Locate the cell with the specified text and output its [x, y] center coordinate. 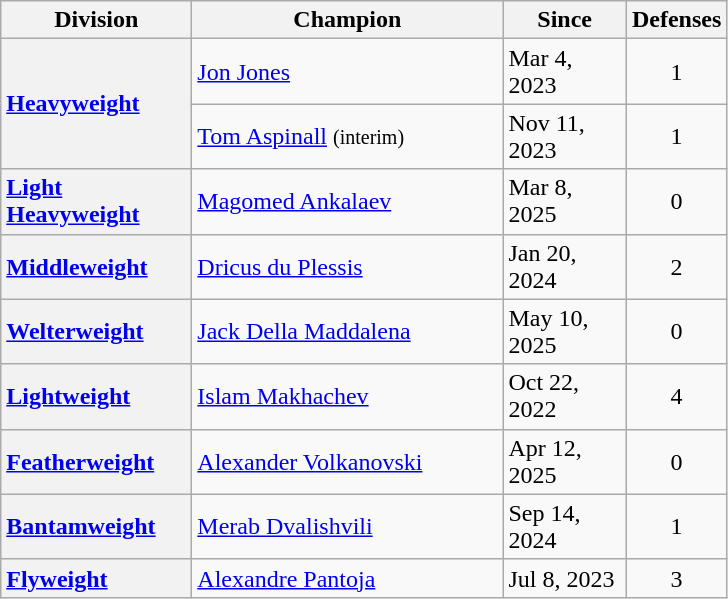
2 [676, 266]
Merab Dvalishvili [348, 526]
Dricus du Plessis [348, 266]
4 [676, 396]
Welterweight [96, 332]
Alexandre Pantoja [348, 578]
Bantamweight [96, 526]
Jan 20, 2024 [565, 266]
Nov 11, 2023 [565, 136]
Division [96, 20]
Heavyweight [96, 104]
Jack Della Maddalena [348, 332]
Light Heavyweight [96, 202]
Jul 8, 2023 [565, 578]
Champion [348, 20]
Lightweight [96, 396]
Middleweight [96, 266]
May 10, 2025 [565, 332]
Sep 14, 2024 [565, 526]
Oct 22, 2022 [565, 396]
Featherweight [96, 462]
Mar 8, 2025 [565, 202]
Defenses [676, 20]
Flyweight [96, 578]
Since [565, 20]
3 [676, 578]
Magomed Ankalaev [348, 202]
Jon Jones [348, 72]
Apr 12, 2025 [565, 462]
Mar 4, 2023 [565, 72]
Alexander Volkanovski [348, 462]
Tom Aspinall (interim) [348, 136]
Islam Makhachev [348, 396]
